From the cell containing the given text, extract its center point as [x, y] coordinate. 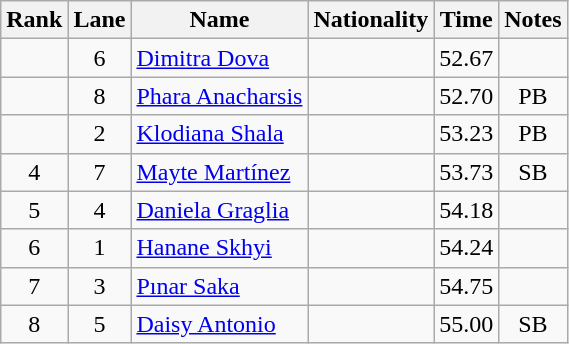
Name [220, 20]
53.73 [466, 172]
53.23 [466, 134]
Daisy Antonio [220, 324]
Dimitra Dova [220, 58]
54.75 [466, 286]
Daniela Graglia [220, 210]
52.67 [466, 58]
Phara Anacharsis [220, 96]
Nationality [371, 20]
1 [100, 248]
54.24 [466, 248]
Notes [533, 20]
3 [100, 286]
52.70 [466, 96]
Time [466, 20]
Hanane Skhyi [220, 248]
Pınar Saka [220, 286]
54.18 [466, 210]
2 [100, 134]
Mayte Martínez [220, 172]
Rank [34, 20]
55.00 [466, 324]
Klodiana Shala [220, 134]
Lane [100, 20]
